Return [x, y] of the center of cell containing provided text 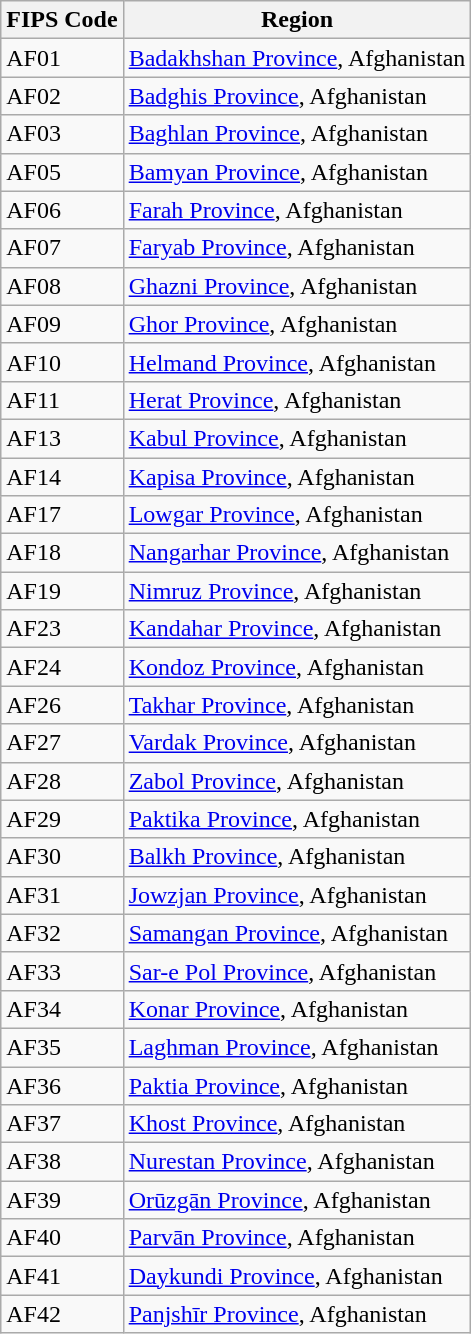
Ghor Province, Afghanistan [297, 324]
Paktia Province, Afghanistan [297, 1085]
AF26 [62, 705]
Paktika Province, Afghanistan [297, 819]
AF01 [62, 58]
AF09 [62, 324]
AF32 [62, 933]
AF13 [62, 438]
AF31 [62, 895]
AF17 [62, 515]
AF24 [62, 667]
Nimruz Province, Afghanistan [297, 591]
Zabol Province, Afghanistan [297, 781]
Daykundi Province, Afghanistan [297, 1276]
AF19 [62, 591]
Vardak Province, Afghanistan [297, 743]
AF38 [62, 1162]
Jowzjan Province, Afghanistan [297, 895]
Farah Province, Afghanistan [297, 210]
Orūzgān Province, Afghanistan [297, 1200]
AF02 [62, 96]
AF35 [62, 1047]
AF39 [62, 1200]
Badghis Province, Afghanistan [297, 96]
AF33 [62, 971]
AF05 [62, 172]
AF36 [62, 1085]
Kondoz Province, Afghanistan [297, 667]
AF23 [62, 629]
Nangarhar Province, Afghanistan [297, 553]
AF30 [62, 857]
Bamyan Province, Afghanistan [297, 172]
Konar Province, Afghanistan [297, 1009]
AF03 [62, 134]
Nurestan Province, Afghanistan [297, 1162]
Balkh Province, Afghanistan [297, 857]
Helmand Province, Afghanistan [297, 362]
Laghman Province, Afghanistan [297, 1047]
AF42 [62, 1314]
Parvān Province, Afghanistan [297, 1238]
Herat Province, Afghanistan [297, 400]
AF11 [62, 400]
AF27 [62, 743]
AF14 [62, 477]
Kapisa Province, Afghanistan [297, 477]
AF34 [62, 1009]
AF18 [62, 553]
Kandahar Province, Afghanistan [297, 629]
Panjshīr Province, Afghanistan [297, 1314]
AF10 [62, 362]
AF08 [62, 286]
Badakhshan Province, Afghanistan [297, 58]
Baghlan Province, Afghanistan [297, 134]
Samangan Province, Afghanistan [297, 933]
Lowgar Province, Afghanistan [297, 515]
Region [297, 20]
FIPS Code [62, 20]
Khost Province, Afghanistan [297, 1124]
Faryab Province, Afghanistan [297, 248]
AF06 [62, 210]
AF41 [62, 1276]
Kabul Province, Afghanistan [297, 438]
AF29 [62, 819]
AF07 [62, 248]
AF40 [62, 1238]
Takhar Province, Afghanistan [297, 705]
Ghazni Province, Afghanistan [297, 286]
AF37 [62, 1124]
Sar-e Pol Province, Afghanistan [297, 971]
AF28 [62, 781]
